Identify which cell holds the provided text, then report its [x, y] central coordinate. 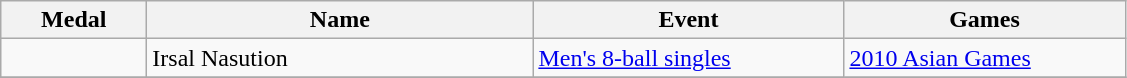
Games [984, 20]
Men's 8-ball singles [688, 58]
Irsal Nasution [340, 58]
Event [688, 20]
Medal [74, 20]
2010 Asian Games [984, 58]
Name [340, 20]
